Locate the cell with the specified text and output its [x, y] center coordinate. 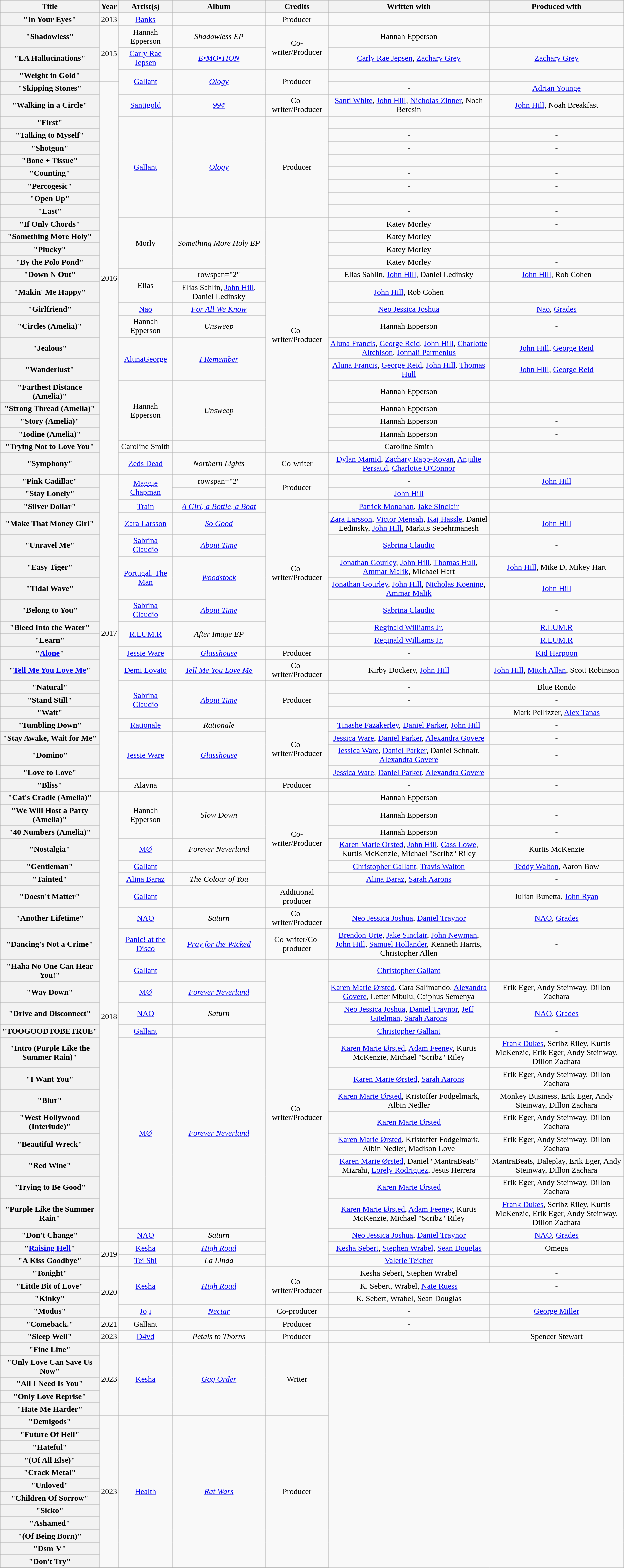
Brendon Urie, Jake Sinclair, John Newman, John Hill, Samuel Hollander, Kenneth Harris, Christopher Allen [409, 944]
K. Sebert, Wrabel, Nate Ruess [409, 1286]
Rat Wars [219, 1491]
Zachary Grey [557, 58]
"Raising Hell" [50, 1248]
Nao [145, 309]
Monkey Business, Erik Eger, Andy Steinway, Dillon Zachara [557, 1101]
"Comeback." [50, 1324]
George Miller [557, 1311]
Additional producer [297, 896]
"Red Wine" [50, 1165]
Zara Larsson [145, 523]
"Crack Metal" [50, 1472]
"All I Need Is You" [50, 1384]
Spencer Stewart [557, 1337]
"I Want You" [50, 1079]
"Circles (Amelia)" [50, 326]
MantraBeats, Daleplay, Erik Eger, Andy Steinway, Dillon Zachara [557, 1165]
Blue Rondo [557, 687]
Gag Order [219, 1379]
I Remember [219, 359]
Aluna Francis, George Reid, John Hill, Charlotte Aitchison, Jonnali Parmenius [409, 348]
"Cat's Cradle (Amelia)" [50, 798]
"A Kiss Goodbye" [50, 1260]
2020 [109, 1292]
"Only Love Reprise" [50, 1396]
Teddy Walton, Aaron Bow [557, 866]
Santigold [145, 105]
"West Hollywood (Interlude)" [50, 1122]
"Tumbling Down" [50, 725]
Jessica Ware, Daniel Parker, Daniel Schnair, Alexandra Govere [409, 755]
Morly [145, 243]
"Make That Money Girl" [50, 523]
Kurtis McKenzie [557, 849]
Year [109, 7]
"Hate Me Harder" [50, 1409]
Written with [409, 7]
Zeds Dead [145, 464]
"Future Of Hell" [50, 1434]
"Iodine (Amelia)" [50, 434]
"Natural" [50, 687]
Produced with [557, 7]
The Colour of You [219, 879]
"Kinky" [50, 1299]
"We Will Host a Party (Amelia)" [50, 815]
Train [145, 506]
Portugal. The Man [145, 578]
Kesha Sebert, Stephen Wrabel [409, 1273]
"Symphony" [50, 464]
"Silver Dollar" [50, 506]
"Belong to You" [50, 610]
2019 [109, 1254]
2017 [109, 633]
Carly Rae Jepsen [145, 58]
Health [145, 1491]
"Hateful" [50, 1447]
"Children Of Sorrow" [50, 1498]
"Doesn't Matter" [50, 896]
"Stay Lonely" [50, 494]
Tinashe Fazakerley, Daniel Parker, John Hill [409, 725]
K. Sebert, Wrabel, Sean Douglas [409, 1299]
"Haha No One Can Hear You!" [50, 970]
Kid Harpoon [557, 653]
Petals to Thorns [219, 1337]
"Strong Thread (Amelia)" [50, 408]
Christopher Gallant, Travis Walton [409, 866]
"Beautiful Wreck" [50, 1144]
"Story (Amelia)" [50, 421]
"Way Down" [50, 992]
"If Only Chords" [50, 224]
Writer [297, 1379]
"(Of All Else)" [50, 1460]
"Sicko" [50, 1511]
Jonathan Gourley, John Hill, Thomas Hull, Ammar Malik, Michael Hart [409, 567]
Carly Rae Jepsen, Zachary Grey [409, 58]
Banks [145, 19]
"Wanderlust" [50, 369]
"Down N Out" [50, 275]
"Weight in Gold" [50, 75]
Alayna [145, 785]
"Bleed Into the Water" [50, 627]
Elias [145, 285]
Artist(s) [145, 7]
Nao, Grades [557, 309]
"Don't Try" [50, 1561]
A Girl, a Bottle, a Boat [219, 506]
Co-writer/Co-producer [297, 944]
"Trying to Be Good" [50, 1187]
"By the Polo Pond" [50, 262]
2015 [109, 54]
"Open Up" [50, 199]
"Skipping Stones" [50, 88]
"Alone" [50, 653]
"Dancing's Not a Crime" [50, 944]
"Something More Holy" [50, 237]
"Learn" [50, 640]
Woodstock [219, 578]
La Linda [219, 1260]
99¢ [219, 105]
"Counting" [50, 173]
"Bone + Tissue" [50, 160]
"Girlfriend" [50, 309]
Joji [145, 1311]
"Don't Change" [50, 1235]
"Dsm-V" [50, 1549]
"40 Numbers (Amelia)" [50, 832]
"LA Hallucinations" [50, 58]
Karen Marie Ørsted, Daniel "MantraBeats" Mizrahi, Lorely Rodriguez, Jesus Herrera [409, 1165]
"In Your Eyes" [50, 19]
For All We Know [219, 309]
Julian Bunetta, John Ryan [557, 896]
"Modus" [50, 1311]
Karen Marie Ørsted, Cara Salimando, Alexandra Govere, Letter Mbulu, Caiphus Semenya [409, 992]
"Drive and Disconnect" [50, 1014]
"(Of Being Born)" [50, 1536]
"TOOGOODTOBETRUE" [50, 1031]
"Makin' Me Happy" [50, 292]
"First" [50, 122]
Co-producer [297, 1311]
2018 [109, 1016]
"Little Bit of Love" [50, 1286]
"Love to Love" [50, 772]
Karen Marie Ørsted, Kristoffer Fodgelmark, Albin Nedler [409, 1101]
Northern Lights [219, 464]
"Talking to Myself" [50, 135]
Karen Marie Ørsted, Kristoffer Fodgelmark, Albin Nedler, Madison Love [409, 1144]
"Tell Me You Love Me" [50, 670]
Adrian Younge [557, 88]
"Blur" [50, 1101]
"Stay Awake, Wait for Me" [50, 738]
John Hill, Noah Breakfast [557, 105]
"Fine Line" [50, 1349]
E•MO•TION [219, 58]
Dylan Mamid, Zachary Rapp-Rovan, Anjulie Persaud, Charlotte O'Connor [409, 464]
"Stand Still" [50, 700]
"Pink Cadillac" [50, 481]
"Tainted" [50, 879]
Zara Larsson, Victor Mensah, Kaj Hassle, Daniel Ledinsky, John Hill, Markus Sepehrmanesh [409, 523]
2016 [109, 278]
Pray for the Wicked [219, 944]
Santi White, John Hill, Nicholas Zinner, Noah Beresin [409, 105]
Neo Jessica Joshua [409, 309]
John Hill, Mitch Allan, Scott Robinson [557, 670]
Kesha Sebert, Stephen Wrabel, Sean Douglas [409, 1248]
Panic! at the Disco [145, 944]
Title [50, 7]
"Demigods" [50, 1422]
"Intro (Purple Like the Summer Rain)" [50, 1053]
"Shotgun" [50, 148]
Tei Shi [145, 1260]
Alina Baraz [145, 879]
"Tidal Wave" [50, 589]
"Sleep Well" [50, 1337]
"Walking in a Circle" [50, 105]
Co-writer [297, 464]
"Shadowless" [50, 37]
Nectar [219, 1311]
Demi Lovato [145, 670]
Maggie Chapman [145, 487]
After Image EP [219, 634]
Karen Marie Orsted, John Hill, Cass Lowe, Kurtis McKenzie, Michael "Scribz" Riley [409, 849]
"Jealous" [50, 348]
"Unloved" [50, 1485]
"Another Lifetime" [50, 918]
"Bliss" [50, 785]
Karen Marie Ørsted, Sarah Aarons [409, 1079]
"Percogesic" [50, 186]
So Good [219, 523]
"Domino" [50, 755]
"Gentleman" [50, 866]
"Ashamed" [50, 1523]
Mark Pellizzer, Alex Tanas [557, 713]
D4vd [145, 1337]
Something More Holy EP [219, 243]
2021 [109, 1324]
"Nostalgia" [50, 849]
"Only Love Can Save Us Now" [50, 1367]
Credits [297, 7]
Slow Down [219, 815]
Kirby Dockery, John Hill [409, 670]
"Purple Like the Summer Rain" [50, 1213]
"Trying Not to Love You" [50, 447]
"Easy Tiger" [50, 567]
"Unravel Me" [50, 545]
"Farthest Distance (Amelia)" [50, 391]
Jonathan Gourley, John Hill, Nicholas Koening, Ammar Malik [409, 589]
Neo Jessica Joshua, Daniel Traynor, Jeff Gitelman, Sarah Aarons [409, 1014]
"Wait" [50, 713]
2013 [109, 19]
John Hill, Mike D, Mikey Hart [557, 567]
AlunaGeorge [145, 359]
Valerie Teicher [409, 1260]
Shadowless EP [219, 37]
Tell Me You Love Me [219, 670]
Alina Baraz, Sarah Aarons [409, 879]
Omega [557, 1248]
"Last" [50, 211]
Patrick Monahan, Jake Sinclair [409, 506]
Aluna Francis, George Reid, John Hill. Thomas Hull [409, 369]
"Tonight" [50, 1273]
Album [219, 7]
"Plucky" [50, 249]
